Output the [x, y] coordinate of the center of the cell containing the given text.  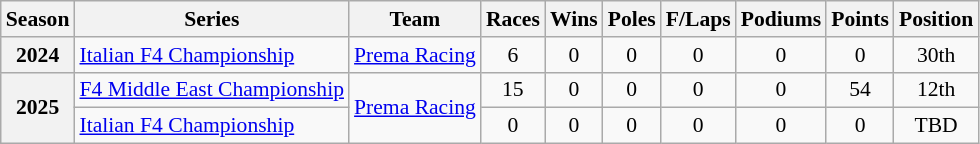
6 [513, 55]
2024 [38, 55]
Season [38, 19]
F4 Middle East Championship [212, 90]
2025 [38, 108]
Podiums [782, 19]
Races [513, 19]
30th [936, 55]
Series [212, 19]
Wins [574, 19]
15 [513, 90]
F/Laps [698, 19]
12th [936, 90]
TBD [936, 126]
Poles [632, 19]
Team [415, 19]
Points [860, 19]
Position [936, 19]
54 [860, 90]
